Scan for the cell matching the given text and deliver its (x, y) coordinate at center. 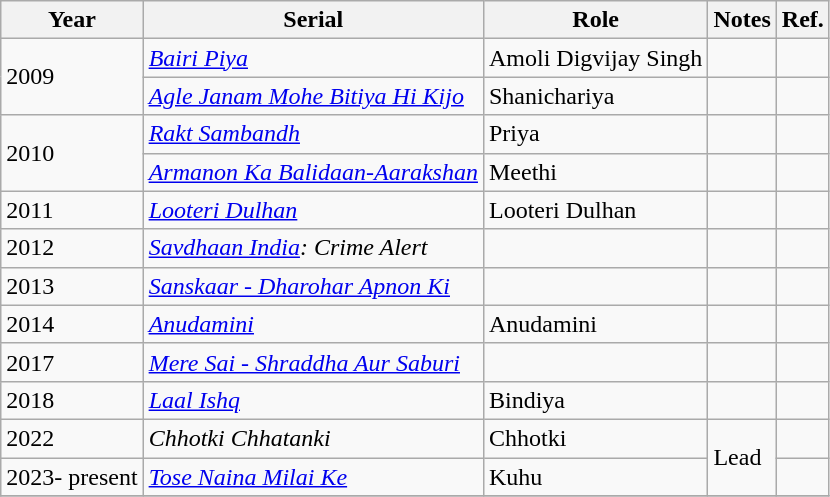
2022 (72, 438)
2018 (72, 400)
Agle Janam Mohe Bitiya Hi Kijo (313, 96)
Role (595, 20)
Meethi (595, 172)
2012 (72, 248)
2011 (72, 210)
2010 (72, 153)
Tose Naina Milai Ke (313, 477)
Rakt Sambandh (313, 134)
Year (72, 20)
Sanskaar - Dharohar Apnon Ki (313, 286)
2013 (72, 286)
Ref. (802, 20)
Armanon Ka Balidaan-Aarakshan (313, 172)
2014 (72, 324)
Notes (742, 20)
Kuhu (595, 477)
Priya (595, 134)
Chhotki (595, 438)
Savdhaan India: Crime Alert (313, 248)
Serial (313, 20)
Chhotki Chhatanki (313, 438)
Lead (742, 457)
Bindiya (595, 400)
2017 (72, 362)
Bairi Piya (313, 58)
Laal Ishq (313, 400)
Amoli Digvijay Singh (595, 58)
2023- present (72, 477)
2009 (72, 77)
Mere Sai - Shraddha Aur Saburi (313, 362)
Shanichariya (595, 96)
